Output the [X, Y] coordinate of the center of the cell containing the given text.  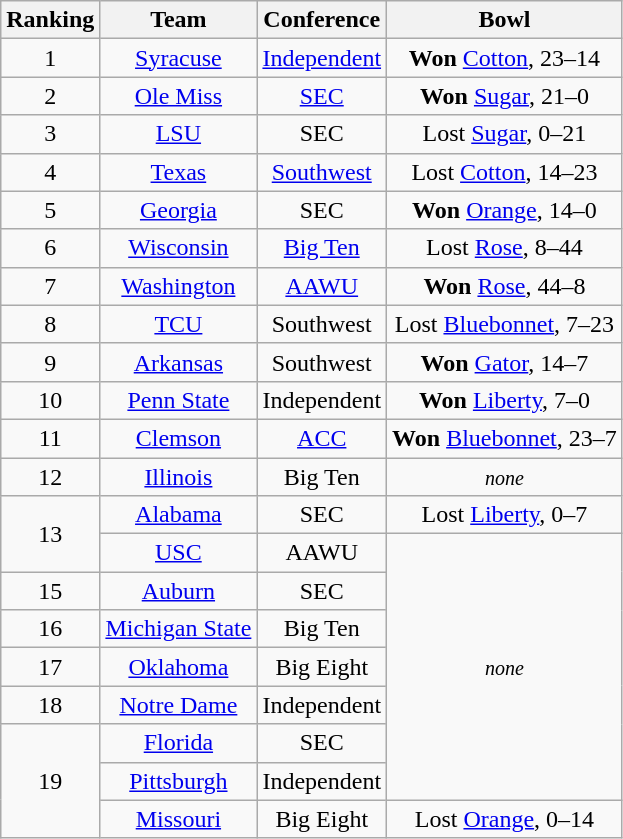
7 [50, 286]
USC [178, 553]
Clemson [178, 438]
3 [50, 134]
18 [50, 705]
11 [50, 438]
Alabama [178, 515]
Lost Cotton, 14–23 [505, 172]
2 [50, 96]
Won Sugar, 21–0 [505, 96]
Washington [178, 286]
17 [50, 667]
Syracuse [178, 58]
8 [50, 324]
1 [50, 58]
Won Bluebonnet, 23–7 [505, 438]
Lost Orange, 0–14 [505, 819]
Oklahoma [178, 667]
Texas [178, 172]
Michigan State [178, 629]
Auburn [178, 591]
4 [50, 172]
16 [50, 629]
Illinois [178, 477]
Ole Miss [178, 96]
Wisconsin [178, 248]
Bowl [505, 20]
Won Cotton, 23–14 [505, 58]
Lost Sugar, 0–21 [505, 134]
Won Orange, 14–0 [505, 210]
10 [50, 400]
13 [50, 534]
19 [50, 781]
Missouri [178, 819]
12 [50, 477]
Lost Bluebonnet, 7–23 [505, 324]
Won Liberty, 7–0 [505, 400]
Conference [322, 20]
Lost Rose, 8–44 [505, 248]
Won Rose, 44–8 [505, 286]
Penn State [178, 400]
Won Gator, 14–7 [505, 362]
LSU [178, 134]
Florida [178, 743]
5 [50, 210]
Lost Liberty, 0–7 [505, 515]
6 [50, 248]
15 [50, 591]
TCU [178, 324]
Arkansas [178, 362]
ACC [322, 438]
Ranking [50, 20]
Notre Dame [178, 705]
9 [50, 362]
Team [178, 20]
Georgia [178, 210]
Pittsburgh [178, 781]
